Search for the cell housing the specified text and yield its (x, y) center coordinate. 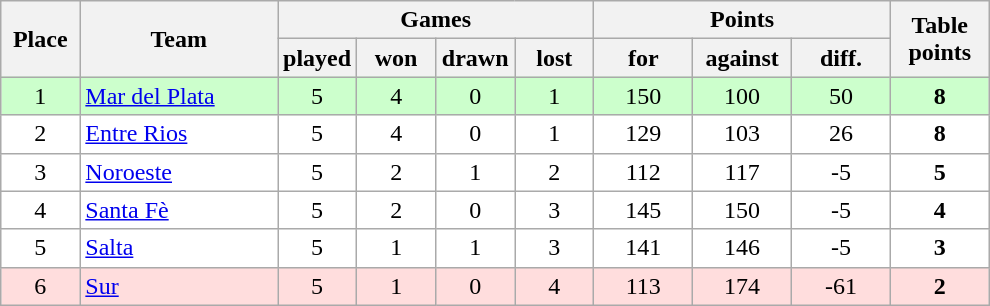
Tablepoints (940, 39)
6 (40, 286)
117 (742, 172)
50 (842, 96)
112 (644, 172)
-61 (842, 286)
Games (436, 20)
Salta (179, 248)
141 (644, 248)
lost (554, 58)
Entre Rios (179, 134)
Place (40, 39)
diff. (842, 58)
100 (742, 96)
145 (644, 210)
Sur (179, 286)
for (644, 58)
129 (644, 134)
played (318, 58)
won (396, 58)
174 (742, 286)
Mar del Plata (179, 96)
146 (742, 248)
103 (742, 134)
113 (644, 286)
Team (179, 39)
Points (742, 20)
26 (842, 134)
against (742, 58)
Santa Fè (179, 210)
drawn (476, 58)
Noroeste (179, 172)
